Capture the cell that displays the provided text and extract its [X, Y] central coordinate. 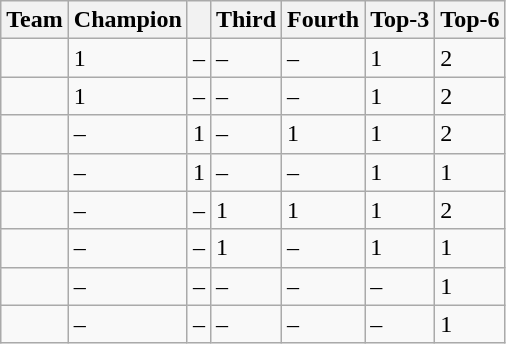
Champion [128, 20]
Top-6 [470, 20]
Fourth [324, 20]
Team [35, 20]
Top-3 [400, 20]
Third [246, 20]
